Detect which cell encompasses the target text, then output its [X, Y] center coordinate. 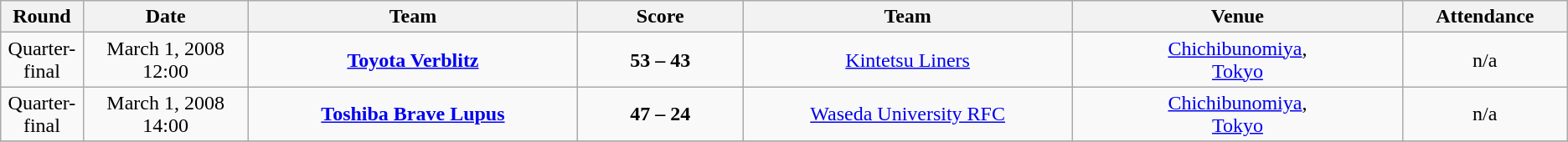
Date [166, 17]
Venue [1238, 17]
March 1, 2008 12:00 [166, 60]
53 – 43 [660, 60]
March 1, 2008 14:00 [166, 114]
Waseda University RFC [908, 114]
Score [660, 17]
Attendance [1484, 17]
Round [42, 17]
Toyota Verblitz [413, 60]
Kintetsu Liners [908, 60]
Toshiba Brave Lupus [413, 114]
47 – 24 [660, 114]
